Find where the given text appears and provide that cell's center as (X, Y) coordinate. 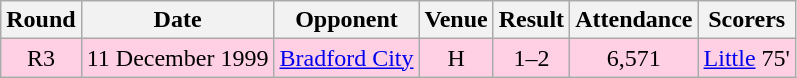
Round (41, 20)
Attendance (634, 20)
11 December 1999 (178, 58)
6,571 (634, 58)
Scorers (746, 20)
Little 75' (746, 58)
Opponent (346, 20)
Result (531, 20)
1–2 (531, 58)
Date (178, 20)
H (456, 58)
Bradford City (346, 58)
Venue (456, 20)
R3 (41, 58)
